Extract the (x, y) coordinate from the center of the cell holding the provided text.  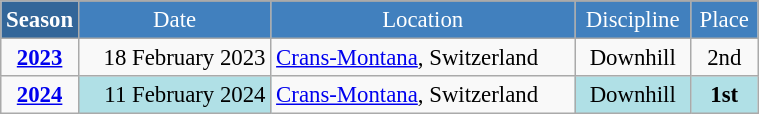
1st (724, 95)
Date (174, 20)
2023 (40, 58)
Location (423, 20)
Discipline (633, 20)
2nd (724, 58)
Season (40, 20)
18 February 2023 (174, 58)
11 February 2024 (174, 95)
2024 (40, 95)
Place (724, 20)
